Detect which cell encompasses the target text, then output its [x, y] center coordinate. 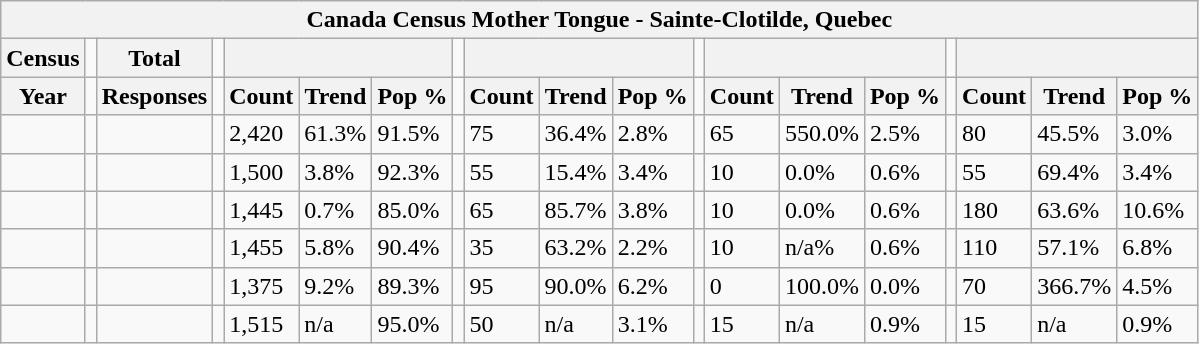
61.3% [336, 134]
180 [994, 210]
6.8% [1158, 248]
85.0% [412, 210]
1,500 [262, 172]
110 [994, 248]
63.2% [576, 248]
6.2% [652, 286]
95 [502, 286]
90.4% [412, 248]
1,375 [262, 286]
70 [994, 286]
75 [502, 134]
91.5% [412, 134]
92.3% [412, 172]
95.0% [412, 324]
550.0% [822, 134]
0.7% [336, 210]
63.6% [1074, 210]
0 [742, 286]
3.1% [652, 324]
15.4% [576, 172]
Responses [154, 96]
85.7% [576, 210]
2.5% [904, 134]
10.6% [1158, 210]
69.4% [1074, 172]
90.0% [576, 286]
Canada Census Mother Tongue - Sainte-Clotilde, Quebec [600, 20]
80 [994, 134]
Census [43, 58]
89.3% [412, 286]
366.7% [1074, 286]
36.4% [576, 134]
n/a% [822, 248]
100.0% [822, 286]
3.0% [1158, 134]
45.5% [1074, 134]
Total [154, 58]
Year [43, 96]
2.2% [652, 248]
9.2% [336, 286]
2,420 [262, 134]
2.8% [652, 134]
35 [502, 248]
1,515 [262, 324]
5.8% [336, 248]
57.1% [1074, 248]
1,445 [262, 210]
4.5% [1158, 286]
50 [502, 324]
1,455 [262, 248]
